From the cell containing the given text, extract its center point as (X, Y) coordinate. 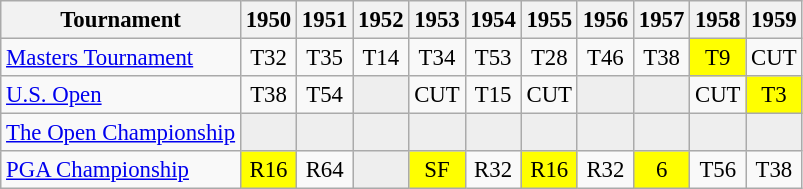
T14 (381, 58)
T15 (493, 95)
Masters Tournament (121, 58)
T34 (437, 58)
T9 (718, 58)
R64 (325, 170)
1958 (718, 20)
T3 (774, 95)
T28 (549, 58)
1952 (381, 20)
1951 (325, 20)
U.S. Open (121, 95)
T54 (325, 95)
T56 (718, 170)
T46 (605, 58)
1957 (661, 20)
T35 (325, 58)
1953 (437, 20)
Tournament (121, 20)
1956 (605, 20)
1950 (268, 20)
1954 (493, 20)
6 (661, 170)
T32 (268, 58)
PGA Championship (121, 170)
The Open Championship (121, 133)
1955 (549, 20)
T53 (493, 58)
SF (437, 170)
1959 (774, 20)
